Provide the [x, y] coordinate of the cell's center where the given text is located.  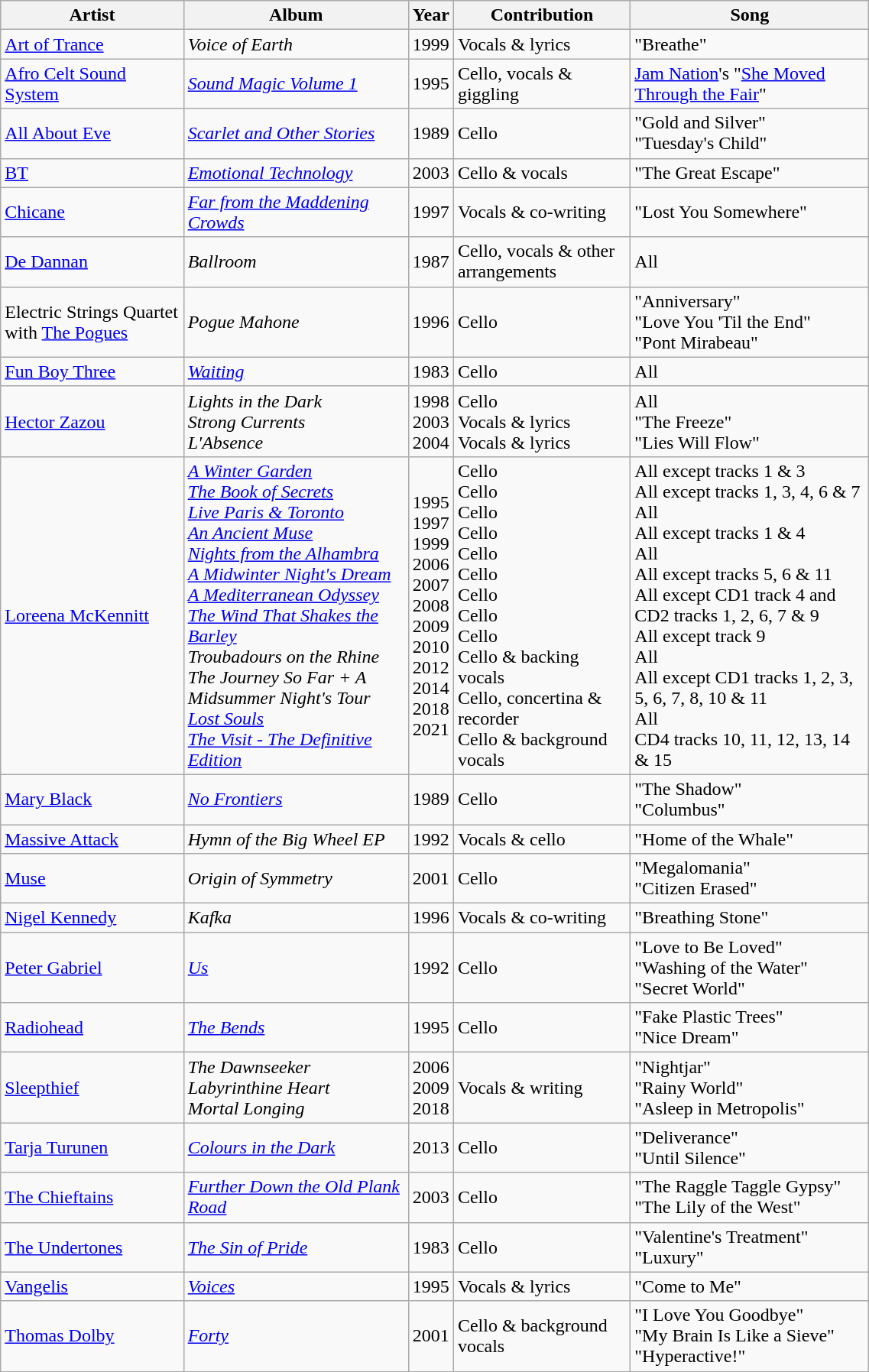
Sleepthief [92, 1088]
"Fake Plastic Trees""Nice Dream" [750, 1027]
Loreena McKennitt [92, 615]
Muse [92, 879]
200620092018 [431, 1088]
Hymn of the Big Wheel EP [296, 838]
"The Raggle Taggle Gypsy""The Lily of the West" [750, 1197]
"The Great Escape" [750, 173]
"Megalomania" "Citizen Erased" [750, 879]
The Bends [296, 1027]
Cello, vocals & giggling [541, 84]
The Sin of Pride [296, 1247]
"Gold and Silver""Tuesday's Child" [750, 133]
Origin of Symmetry [296, 879]
Scarlet and Other Stories [296, 133]
De Dannan [92, 261]
The Chieftains [92, 1197]
"Anniversary""Love You 'Til the End""Pont Mirabeau" [750, 322]
Further Down the Old Plank Road [296, 1197]
Vangelis [92, 1286]
CelloVocals & lyricsVocals & lyrics [541, 421]
Massive Attack [92, 838]
Mary Black [92, 800]
"Home of the Whale" [750, 838]
Pogue Mahone [296, 322]
"Lost You Somewhere" [750, 212]
All"The Freeze""Lies Will Flow" [750, 421]
"Come to Me" [750, 1286]
Ballroom [296, 261]
Nigel Kennedy [92, 918]
1987 [431, 261]
Jam Nation's "She Moved Through the Fair" [750, 84]
BT [92, 173]
1999 [431, 44]
Art of Trance [92, 44]
Vocals & writing [541, 1088]
Cello & background vocals [541, 1336]
Colours in the Dark [296, 1148]
Song [750, 15]
1995199719992006 2007 2008200920102012201420182021 [431, 615]
199820032004 [431, 421]
Chicane [92, 212]
No Frontiers [296, 800]
All About Eve [92, 133]
Radiohead [92, 1027]
"Nightjar""Rainy World""Asleep in Metropolis" [750, 1088]
Voice of Earth [296, 44]
Artist [92, 15]
CelloCelloCelloCelloCelloCelloCelloCelloCelloCello & backing vocalsCello, concertina & recorderCello & background vocals [541, 615]
Far from the Maddening Crowds [296, 212]
Afro Celt Sound System [92, 84]
Hector Zazou [92, 421]
Tarja Turunen [92, 1148]
Waiting [296, 371]
Fun Boy Three [92, 371]
"I Love You Goodbye""My Brain Is Like a Sieve""Hyperactive!" [750, 1336]
Peter Gabriel [92, 968]
"Breathing Stone" [750, 918]
Emotional Technology [296, 173]
The DawnseekerLabyrinthine HeartMortal Longing [296, 1088]
1997 [431, 212]
"Love to Be Loved""Washing of the Water""Secret World" [750, 968]
2013 [431, 1148]
Contribution [541, 15]
Cello, vocals & other arrangements [541, 261]
Us [296, 968]
Lights in the DarkStrong CurrentsL'Absence [296, 421]
"Breathe" [750, 44]
Sound Magic Volume 1 [296, 84]
Kafka [296, 918]
Thomas Dolby [92, 1336]
Electric Strings Quartet with The Pogues [92, 322]
Year [431, 15]
Forty [296, 1336]
The Undertones [92, 1247]
"Deliverance""Until Silence" [750, 1148]
"The Shadow""Columbus" [750, 800]
Cello & vocals [541, 173]
Voices [296, 1286]
Album [296, 15]
"Valentine's Treatment""Luxury" [750, 1247]
Vocals & cello [541, 838]
